Provide the [x, y] coordinate of the cell's center where the given text is located.  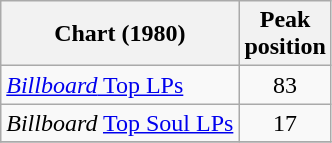
Billboard Top LPs [120, 85]
17 [285, 123]
Peakposition [285, 34]
Billboard Top Soul LPs [120, 123]
83 [285, 85]
Chart (1980) [120, 34]
